Identify which cell holds the provided text, then report its (X, Y) central coordinate. 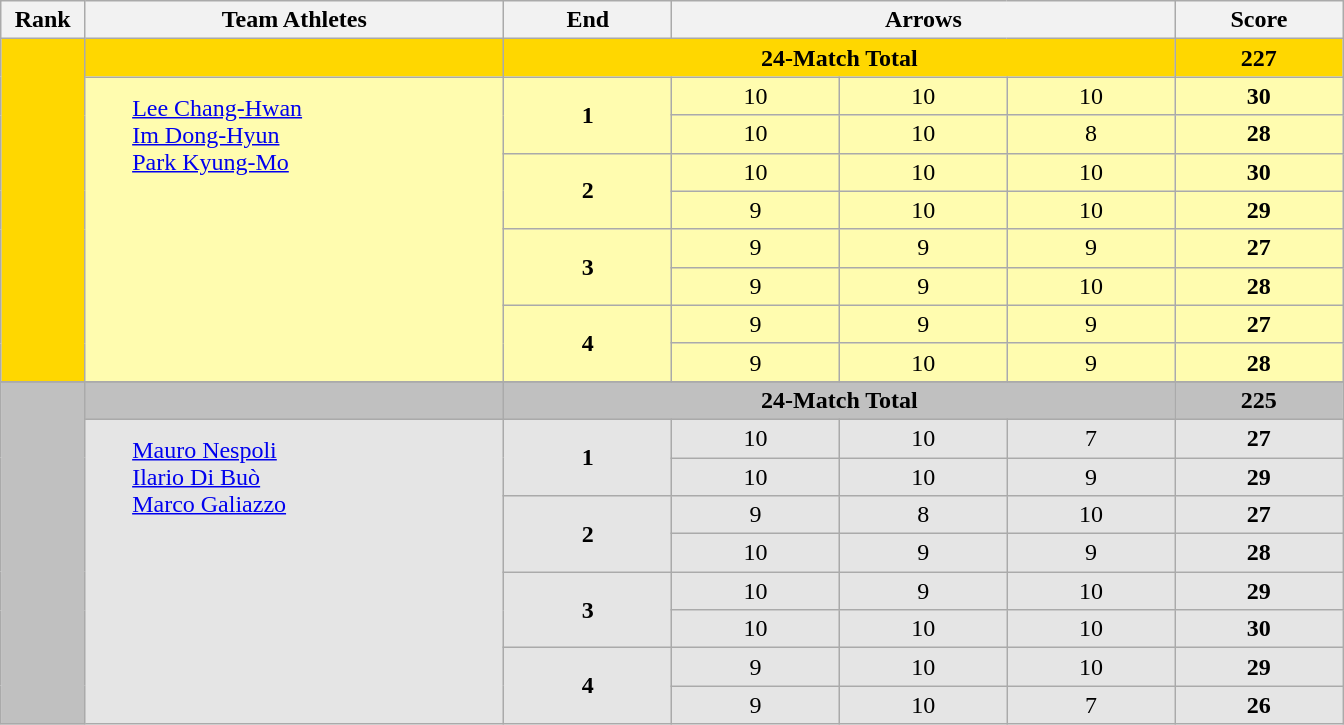
End (588, 20)
26 (1259, 705)
Mauro Nespoli Ilario Di Buò Marco Galiazzo (294, 571)
Team Athletes (294, 20)
Arrows (924, 20)
Rank (43, 20)
Lee Chang-Hwan Im Dong-Hyun Park Kyung-Mo (294, 229)
227 (1259, 58)
Score (1259, 20)
225 (1259, 400)
